Determine the [X, Y] coordinate at the center of the cell enclosing the given text.  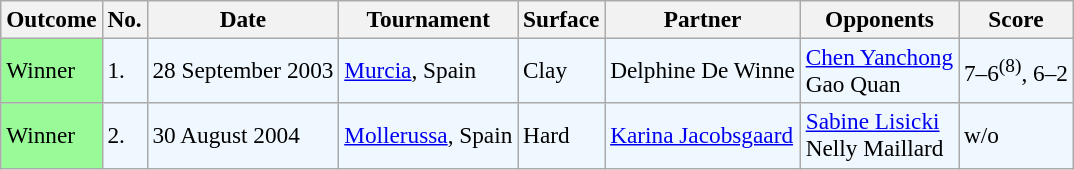
7–6(8), 6–2 [1016, 70]
Outcome [52, 19]
Delphine De Winne [703, 70]
Tournament [428, 19]
w/o [1016, 136]
28 September 2003 [243, 70]
1. [124, 70]
Chen Yanchong Gao Quan [879, 70]
Mollerussa, Spain [428, 136]
Hard [562, 136]
2. [124, 136]
Opponents [879, 19]
Partner [703, 19]
Sabine Lisicki Nelly Maillard [879, 136]
Karina Jacobsgaard [703, 136]
Score [1016, 19]
30 August 2004 [243, 136]
Date [243, 19]
Murcia, Spain [428, 70]
No. [124, 19]
Surface [562, 19]
Clay [562, 70]
